Scan for the cell matching the given text and deliver its [X, Y] coordinate at center. 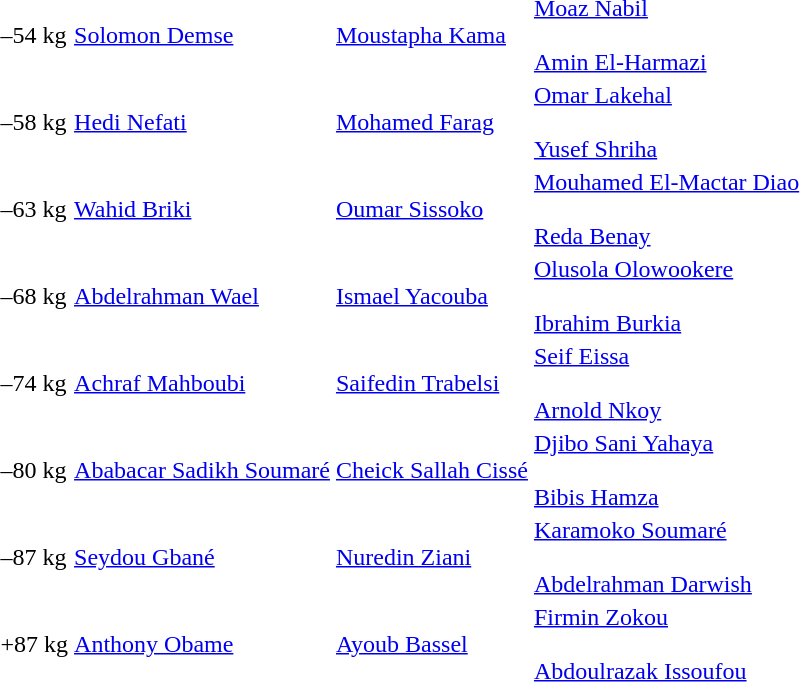
Ismael Yacouba [432, 296]
Ababacar Sadikh Soumaré [202, 470]
Djibo Sani Yahaya Bibis Hamza [666, 470]
Saifedin Trabelsi [432, 383]
Hedi Nefati [202, 122]
Achraf Mahboubi [202, 383]
Mouhamed El-Mactar Diao Reda Benay [666, 209]
Oumar Sissoko [432, 209]
Karamoko Soumaré Abdelrahman Darwish [666, 557]
Abdelrahman Wael [202, 296]
Nuredin Ziani [432, 557]
Seydou Gbané [202, 557]
Cheick Sallah Cissé [432, 470]
Seif Eissa Arnold Nkoy [666, 383]
Mohamed Farag [432, 122]
Wahid Briki [202, 209]
Omar Lakehal Yusef Shriha [666, 122]
Olusola Olowookere Ibrahim Burkia [666, 296]
